Extract the (x, y) coordinate from the center of the cell holding the provided text.  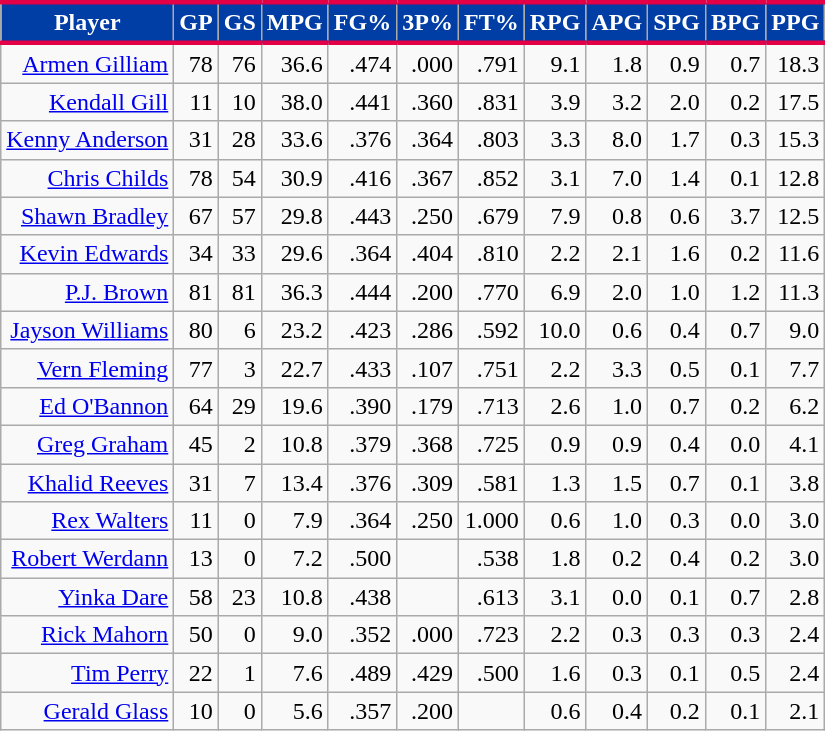
1 (240, 673)
Yinka Dare (88, 597)
.474 (362, 63)
.357 (362, 711)
57 (240, 216)
Kevin Edwards (88, 254)
38.0 (294, 102)
12.5 (796, 216)
.592 (491, 330)
.538 (491, 559)
FT% (491, 22)
Rex Walters (88, 521)
77 (196, 368)
Player (88, 22)
1.000 (491, 521)
Jayson Williams (88, 330)
.713 (491, 406)
3.2 (617, 102)
6 (240, 330)
7.7 (796, 368)
APG (617, 22)
P.J. Brown (88, 292)
.367 (428, 178)
7 (240, 483)
33.6 (294, 140)
SPG (677, 22)
67 (196, 216)
29.8 (294, 216)
Robert Werdann (88, 559)
76 (240, 63)
.723 (491, 635)
.286 (428, 330)
30.9 (294, 178)
Shawn Bradley (88, 216)
5.6 (294, 711)
.441 (362, 102)
0.8 (617, 216)
.444 (362, 292)
Chris Childs (88, 178)
.429 (428, 673)
64 (196, 406)
1.5 (617, 483)
Greg Graham (88, 444)
29.6 (294, 254)
2.8 (796, 597)
6.9 (555, 292)
.810 (491, 254)
GP (196, 22)
80 (196, 330)
.107 (428, 368)
.368 (428, 444)
13.4 (294, 483)
.770 (491, 292)
.438 (362, 597)
.831 (491, 102)
34 (196, 254)
3P% (428, 22)
1.4 (677, 178)
.360 (428, 102)
Rick Mahorn (88, 635)
33 (240, 254)
Khalid Reeves (88, 483)
.352 (362, 635)
36.3 (294, 292)
.443 (362, 216)
13 (196, 559)
.751 (491, 368)
2.6 (555, 406)
.379 (362, 444)
9.1 (555, 63)
3 (240, 368)
45 (196, 444)
10.0 (555, 330)
3.8 (796, 483)
58 (196, 597)
22 (196, 673)
23.2 (294, 330)
Tim Perry (88, 673)
11.6 (796, 254)
36.6 (294, 63)
1.3 (555, 483)
Kendall Gill (88, 102)
.679 (491, 216)
3.9 (555, 102)
.803 (491, 140)
8.0 (617, 140)
.581 (491, 483)
Ed O'Bannon (88, 406)
PPG (796, 22)
.416 (362, 178)
.423 (362, 330)
19.6 (294, 406)
54 (240, 178)
MPG (294, 22)
RPG (555, 22)
7.6 (294, 673)
.179 (428, 406)
.309 (428, 483)
.725 (491, 444)
7.2 (294, 559)
Armen Gilliam (88, 63)
.613 (491, 597)
23 (240, 597)
15.3 (796, 140)
11.3 (796, 292)
.433 (362, 368)
17.5 (796, 102)
28 (240, 140)
GS (240, 22)
3.7 (735, 216)
Kenny Anderson (88, 140)
.791 (491, 63)
1.2 (735, 292)
.489 (362, 673)
.852 (491, 178)
BPG (735, 22)
4.1 (796, 444)
7.0 (617, 178)
Vern Fleming (88, 368)
50 (196, 635)
22.7 (294, 368)
2 (240, 444)
.404 (428, 254)
6.2 (796, 406)
1.7 (677, 140)
29 (240, 406)
12.8 (796, 178)
Gerald Glass (88, 711)
FG% (362, 22)
18.3 (796, 63)
.390 (362, 406)
